Extract the [X, Y] coordinate from the center of the cell holding the provided text.  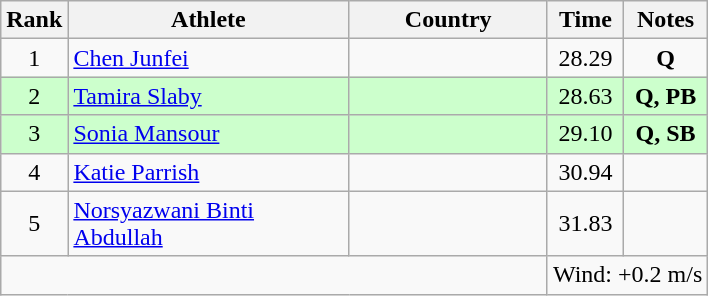
1 [34, 58]
2 [34, 96]
Norsyazwani Binti Abdullah [208, 224]
Q, SB [665, 134]
Chen Junfei [208, 58]
5 [34, 224]
Katie Parrish [208, 172]
30.94 [585, 172]
Q, PB [665, 96]
Sonia Mansour [208, 134]
Wind: +0.2 m/s [627, 275]
31.83 [585, 224]
4 [34, 172]
3 [34, 134]
Q [665, 58]
Athlete [208, 20]
Tamira Slaby [208, 96]
28.63 [585, 96]
Country [448, 20]
Notes [665, 20]
28.29 [585, 58]
29.10 [585, 134]
Rank [34, 20]
Time [585, 20]
